Search for the cell housing the specified text and yield its (X, Y) center coordinate. 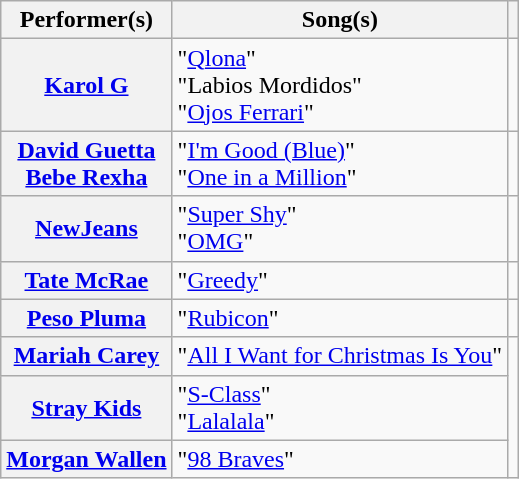
"I'm Good (Blue)""One in a Million" (340, 164)
Stray Kids (86, 408)
"Greedy" (340, 280)
Morgan Wallen (86, 459)
"Super Shy""OMG" (340, 228)
Tate McRae (86, 280)
"S-Class""Lalalala" (340, 408)
Performer(s) (86, 20)
"All I Want for Christmas Is You" (340, 356)
Karol G (86, 85)
NewJeans (86, 228)
Song(s) (340, 20)
"98 Braves" (340, 459)
Peso Pluma (86, 318)
Mariah Carey (86, 356)
"Qlona""Labios Mordidos""Ojos Ferrari" (340, 85)
"Rubicon" (340, 318)
David GuettaBebe Rexha (86, 164)
